For the text-containing cell, return its midpoint in (x, y) coordinate format. 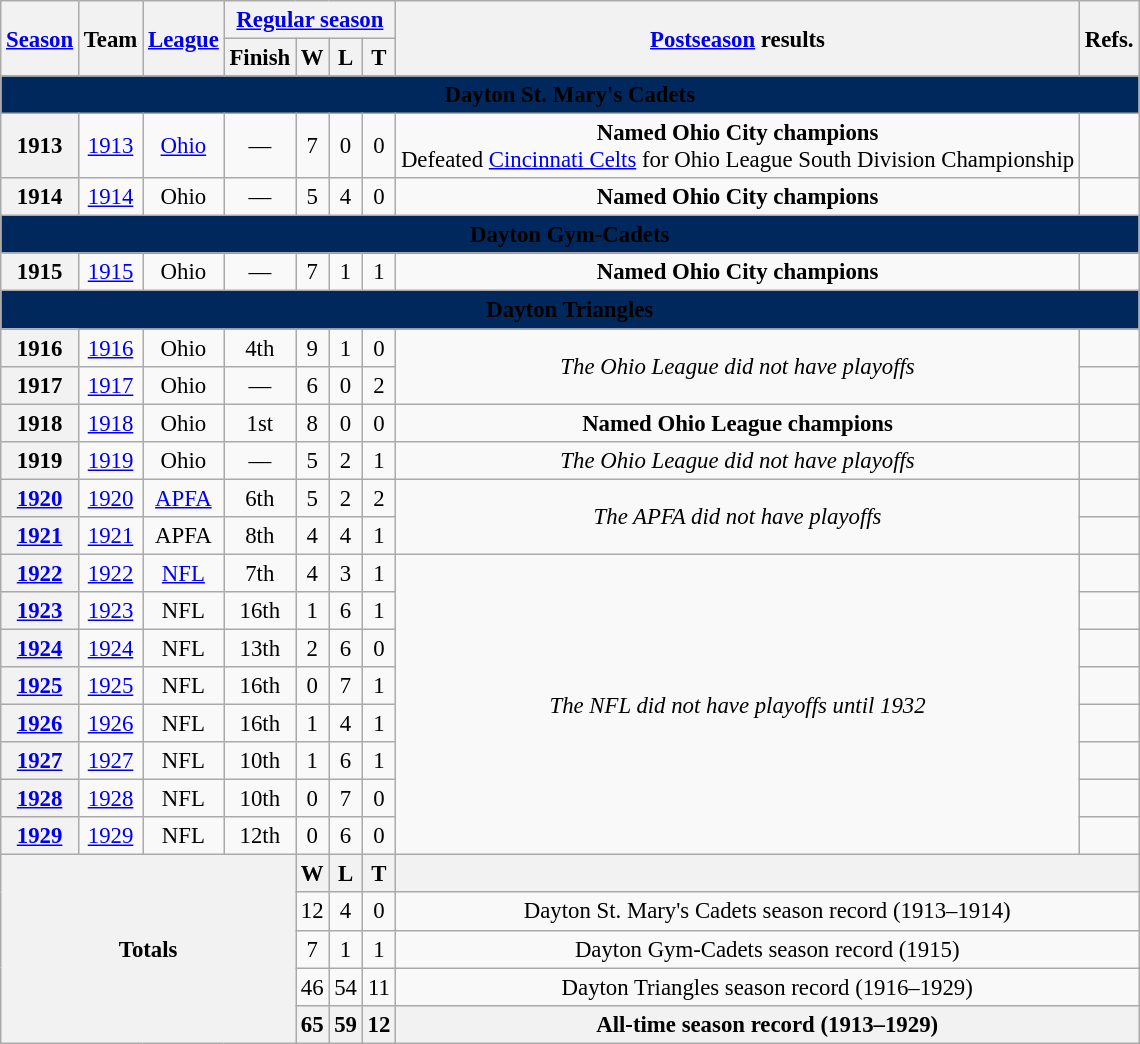
Season (40, 38)
8 (312, 423)
Regular season (310, 20)
Named Ohio City championsDefeated Cincinnati Celts for Ohio League South Division Championship (738, 146)
8th (260, 536)
Refs. (1108, 38)
Postseason results (738, 38)
7th (260, 573)
65 (312, 1024)
6th (260, 498)
13th (260, 648)
4th (260, 348)
League (184, 38)
11 (378, 987)
Dayton Triangles season record (1916–1929) (768, 987)
Dayton Gym-Cadets season record (1915) (768, 949)
The APFA did not have playoffs (738, 516)
The NFL did not have playoffs until 1932 (738, 704)
46 (312, 987)
3 (346, 573)
59 (346, 1024)
Finish (260, 58)
Dayton St. Mary's Cadets season record (1913–1914) (768, 912)
Totals (148, 949)
Team (110, 38)
9 (312, 348)
Dayton St. Mary's Cadets (570, 95)
12th (260, 836)
Dayton Triangles (570, 310)
All-time season record (1913–1929) (768, 1024)
Named Ohio League champions (738, 423)
1st (260, 423)
54 (346, 987)
Dayton Gym-Cadets (570, 235)
